Detect which cell encompasses the target text, then output its (X, Y) center coordinate. 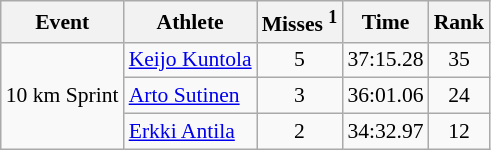
12 (460, 132)
24 (460, 96)
2 (300, 132)
34:32.97 (385, 132)
Time (385, 22)
37:15.28 (385, 60)
Erkki Antila (190, 132)
35 (460, 60)
Misses 1 (300, 22)
3 (300, 96)
Event (62, 22)
Athlete (190, 22)
Arto Sutinen (190, 96)
10 km Sprint (62, 96)
Keijo Kuntola (190, 60)
Rank (460, 22)
5 (300, 60)
36:01.06 (385, 96)
